Detect which cell encompasses the target text, then output its [X, Y] center coordinate. 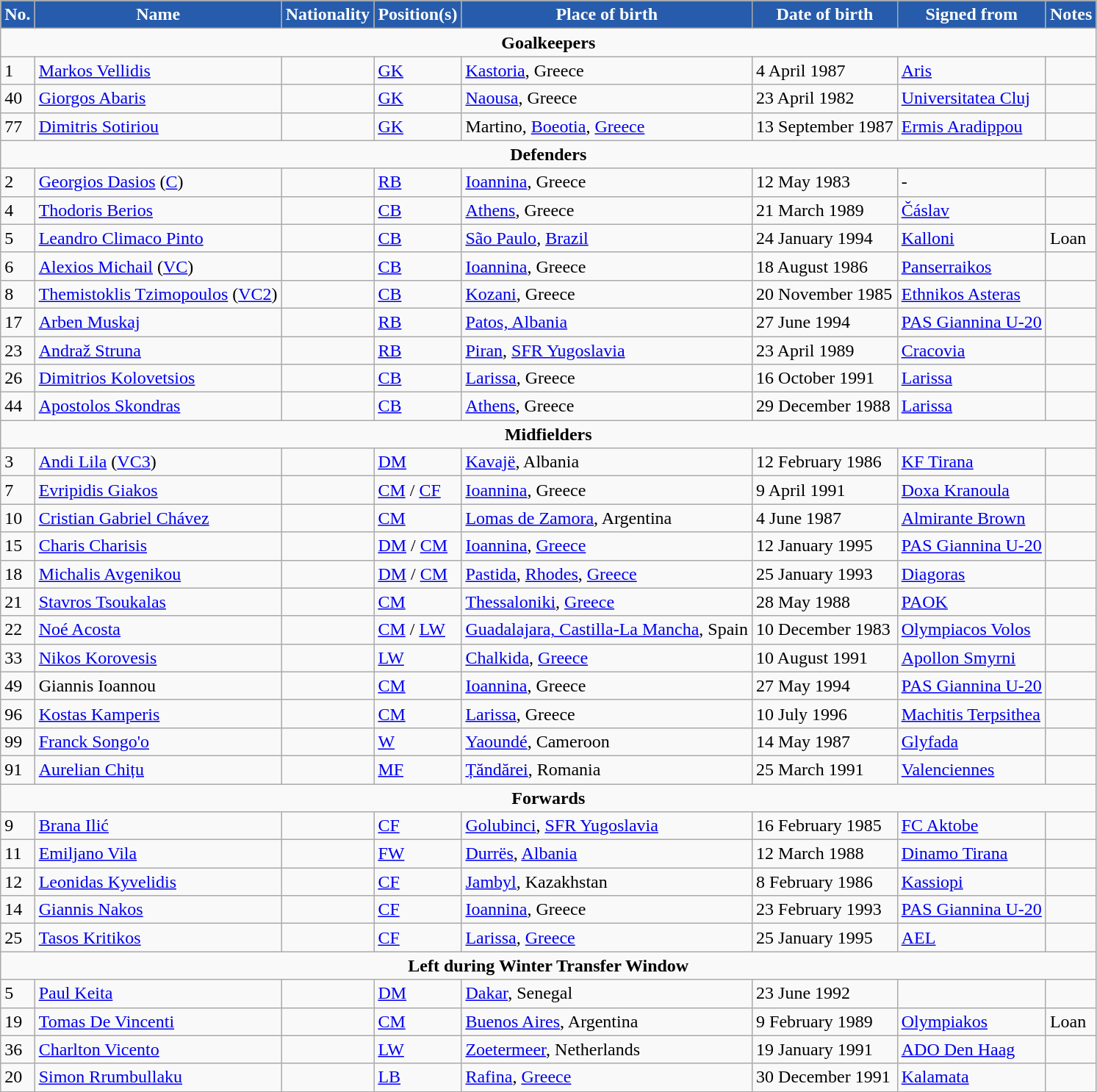
Apostolos Skondras [158, 406]
12 January 1995 [825, 546]
Chalkida, Greece [607, 658]
14 [18, 910]
Patos, Albania [607, 322]
Čáslav [971, 210]
4 June 1987 [825, 518]
96 [18, 714]
Piran, SFR Yugoslavia [607, 351]
Kalamata [971, 1077]
12 March 1988 [825, 854]
21 March 1989 [825, 210]
11 [18, 854]
9 February 1989 [825, 1021]
KF Tirana [971, 462]
12 [18, 882]
Guadalajara, Castilla-La Mancha, Spain [607, 630]
Dinamo Tirana [971, 854]
Charlton Vicento [158, 1049]
Tasos Kritikos [158, 938]
Giannis Nakos [158, 910]
Aris [971, 71]
28 May 1988 [825, 602]
Brana Ilić [158, 826]
Position(s) [417, 15]
24 January 1994 [825, 238]
20 [18, 1077]
36 [18, 1049]
ADO Den Haag [971, 1049]
Dimitrios Kolovetsios [158, 378]
Andi Lila (VC3) [158, 462]
4 [18, 210]
Tomas De Vincenti [158, 1021]
23 April 1989 [825, 351]
Ethnikos Asteras [971, 294]
30 December 1991 [825, 1077]
7 [18, 490]
São Paulo, Brazil [607, 238]
Stavros Tsoukalas [158, 602]
Evripidis Giakos [158, 490]
Midfielders [548, 434]
13 September 1987 [825, 126]
Date of birth [825, 15]
40 [18, 98]
Noé Acosta [158, 630]
77 [18, 126]
CM / LW [417, 630]
Markos Vellidis [158, 71]
Leandro Climaco Pinto [158, 238]
Nikos Korovesis [158, 658]
Rafina, Greece [607, 1077]
Left during Winter Transfer Window [548, 966]
23 June 1992 [825, 994]
Kozani, Greece [607, 294]
18 August 1986 [825, 266]
Goalkeepers [548, 43]
Franck Songo'o [158, 741]
FW [417, 854]
Apollon Smyrni [971, 658]
12 May 1983 [825, 182]
Țăndărei, Romania [607, 769]
Simon Rrumbullaku [158, 1077]
W [417, 741]
20 November 1985 [825, 294]
16 October 1991 [825, 378]
Defenders [548, 154]
Dimitris Sotiriou [158, 126]
23 [18, 351]
Place of birth [607, 15]
Buenos Aires, Argentina [607, 1021]
Charis Charisis [158, 546]
26 [18, 378]
16 February 1985 [825, 826]
Paul Keita [158, 994]
Alexios Michail (VC) [158, 266]
27 May 1994 [825, 686]
12 February 1986 [825, 462]
Giannis Ioannou [158, 686]
21 [18, 602]
Yaoundé, Cameroon [607, 741]
17 [18, 322]
8 February 1986 [825, 882]
33 [18, 658]
PAOK [971, 602]
44 [18, 406]
25 [18, 938]
Thessaloniki, Greece [607, 602]
Golubinci, SFR Yugoslavia [607, 826]
10 August 1991 [825, 658]
Pastida, Rhodes, Greece [607, 574]
18 [18, 574]
Ermis Aradippou [971, 126]
49 [18, 686]
10 [18, 518]
23 February 1993 [825, 910]
Zoetermeer, Netherlands [607, 1049]
Nationality [328, 15]
Emiljano Vila [158, 854]
25 January 1993 [825, 574]
29 December 1988 [825, 406]
Kavajë, Albania [607, 462]
Michalis Avgenikou [158, 574]
25 March 1991 [825, 769]
No. [18, 15]
Glyfada [971, 741]
Name [158, 15]
23 April 1982 [825, 98]
10 December 1983 [825, 630]
Diagoras [971, 574]
22 [18, 630]
Dakar, Senegal [607, 994]
9 April 1991 [825, 490]
MF [417, 769]
Andraž Struna [158, 351]
Giorgos Abaris [158, 98]
Panserraikos [971, 266]
AEL [971, 938]
Forwards [548, 797]
Signed from [971, 15]
Doxa Kranoula [971, 490]
9 [18, 826]
99 [18, 741]
Almirante Brown [971, 518]
27 June 1994 [825, 322]
8 [18, 294]
Aurelian Chițu [158, 769]
19 [18, 1021]
Arben Muskaj [158, 322]
19 January 1991 [825, 1049]
3 [18, 462]
15 [18, 546]
FC Aktobe [971, 826]
Lomas de Zamora, Argentina [607, 518]
10 July 1996 [825, 714]
Notes [1071, 15]
Kassiopi [971, 882]
Jambyl, Kazakhstan [607, 882]
Machitis Terpsithea [971, 714]
Durrës, Albania [607, 854]
Kastoria, Greece [607, 71]
Olympiakos [971, 1021]
Kostas Kamperis [158, 714]
Kalloni [971, 238]
Naousa, Greece [607, 98]
4 April 1987 [825, 71]
2 [18, 182]
CM / CF [417, 490]
25 January 1995 [825, 938]
Universitatea Cluj [971, 98]
91 [18, 769]
Georgios Dasios (C) [158, 182]
- [971, 182]
Leonidas Kyvelidis [158, 882]
6 [18, 266]
Cristian Gabriel Chávez [158, 518]
Themistoklis Tzimopoulos (VC2) [158, 294]
Olympiacos Volos [971, 630]
LB [417, 1077]
Martino, Boeotia, Greece [607, 126]
Thodoris Berios [158, 210]
1 [18, 71]
Cracovia [971, 351]
14 May 1987 [825, 741]
Valenciennes [971, 769]
